Scan for the cell matching the given text and deliver its [X, Y] coordinate at center. 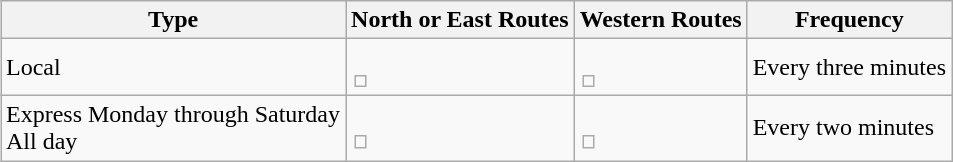
Every three minutes [849, 68]
Every two minutes [849, 128]
Western Routes [660, 20]
Local [172, 68]
North or East Routes [460, 20]
Frequency [849, 20]
Express Monday through SaturdayAll day [172, 128]
Type [172, 20]
